Detect which cell encompasses the target text, then output its [X, Y] center coordinate. 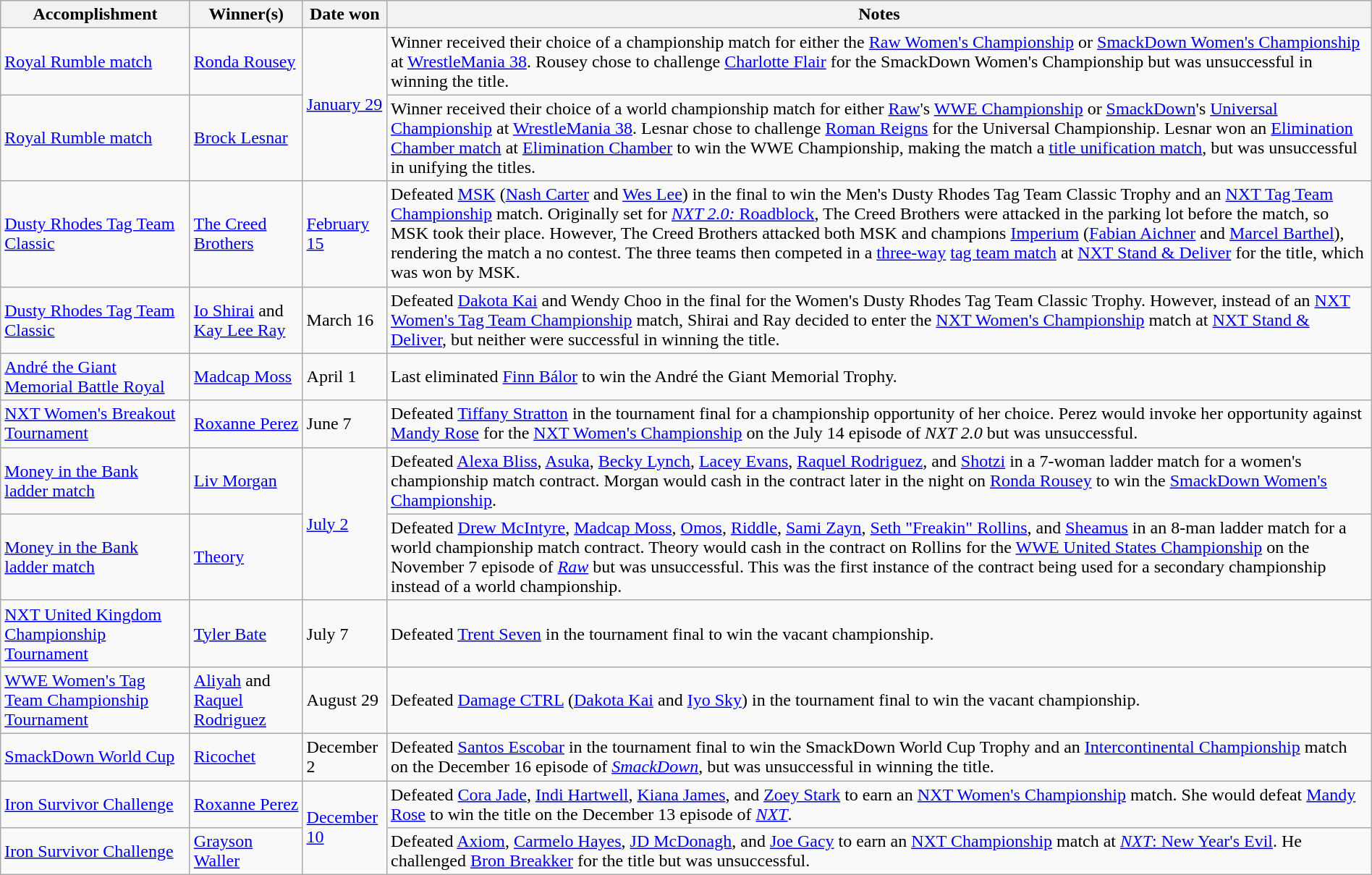
July 7 [344, 633]
July 2 [344, 524]
Grayson Waller [246, 851]
SmackDown World Cup [96, 757]
April 1 [344, 376]
December 2 [344, 757]
Aliyah and Raquel Rodriguez [246, 700]
André the Giant Memorial Battle Royal [96, 376]
Date won [344, 14]
Defeated Damage CTRL (Dakota Kai and Iyo Sky) in the tournament final to win the vacant championship. [878, 700]
February 15 [344, 234]
NXT United Kingdom Championship Tournament [96, 633]
Notes [878, 14]
NXT Women's Breakout Tournament [96, 424]
March 16 [344, 320]
Winner(s) [246, 14]
January 29 [344, 104]
WWE Women's Tag Team Championship Tournament [96, 700]
Accomplishment [96, 14]
Brock Lesnar [246, 138]
Liv Morgan [246, 481]
Ronda Rousey [246, 62]
Ricochet [246, 757]
Last eliminated Finn Bálor to win the André the Giant Memorial Trophy. [878, 376]
Theory [246, 557]
The Creed Brothers [246, 234]
December 10 [344, 827]
Tyler Bate [246, 633]
Madcap Moss [246, 376]
Defeated Trent Seven in the tournament final to win the vacant championship. [878, 633]
June 7 [344, 424]
August 29 [344, 700]
Io Shirai and Kay Lee Ray [246, 320]
